Identify which cell holds the provided text, then report its (X, Y) central coordinate. 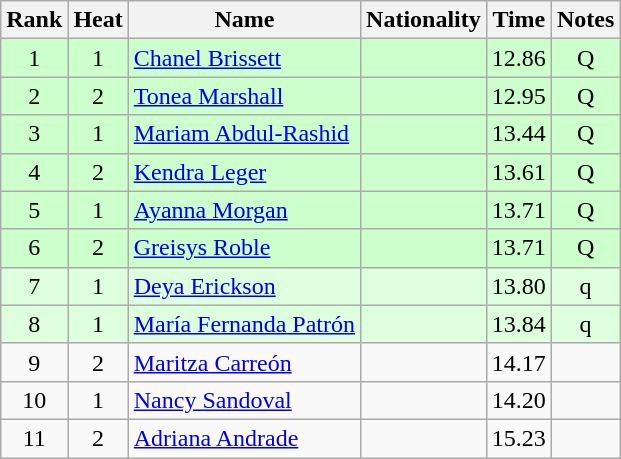
Deya Erickson (244, 286)
Maritza Carreón (244, 362)
14.17 (518, 362)
6 (34, 248)
Nancy Sandoval (244, 400)
Chanel Brissett (244, 58)
12.95 (518, 96)
11 (34, 438)
10 (34, 400)
12.86 (518, 58)
13.44 (518, 134)
Rank (34, 20)
7 (34, 286)
4 (34, 172)
Mariam Abdul-Rashid (244, 134)
Notes (585, 20)
Adriana Andrade (244, 438)
13.80 (518, 286)
14.20 (518, 400)
María Fernanda Patrón (244, 324)
13.61 (518, 172)
8 (34, 324)
Nationality (424, 20)
Greisys Roble (244, 248)
Kendra Leger (244, 172)
15.23 (518, 438)
Time (518, 20)
9 (34, 362)
Ayanna Morgan (244, 210)
3 (34, 134)
Heat (98, 20)
5 (34, 210)
13.84 (518, 324)
Name (244, 20)
Tonea Marshall (244, 96)
